Extract the [X, Y] coordinate from the center of the cell holding the provided text.  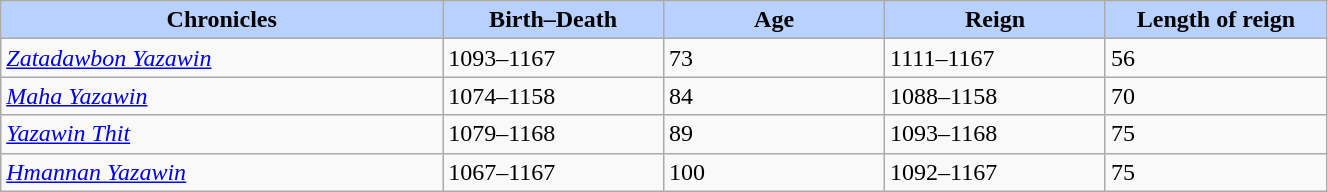
Length of reign [1216, 20]
Chronicles [222, 20]
Zatadawbon Yazawin [222, 58]
Age [774, 20]
73 [774, 58]
1074–1158 [554, 96]
Hmannan Yazawin [222, 172]
100 [774, 172]
1088–1158 [996, 96]
Maha Yazawin [222, 96]
Yazawin Thit [222, 134]
84 [774, 96]
70 [1216, 96]
1067–1167 [554, 172]
1079–1168 [554, 134]
89 [774, 134]
1093–1168 [996, 134]
Reign [996, 20]
1093–1167 [554, 58]
1092–1167 [996, 172]
Birth–Death [554, 20]
56 [1216, 58]
1111–1167 [996, 58]
